Output the [x, y] coordinate of the center of the cell containing the given text.  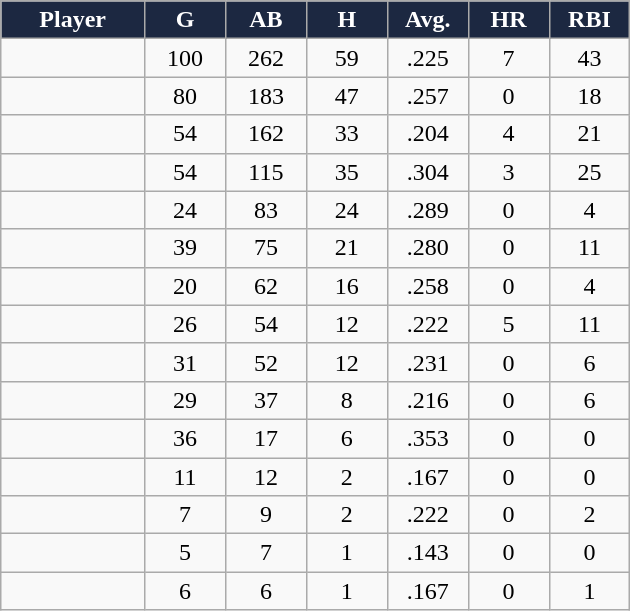
183 [266, 96]
HR [508, 20]
37 [266, 400]
Player [73, 20]
.225 [428, 58]
75 [266, 248]
.231 [428, 362]
.204 [428, 134]
59 [346, 58]
RBI [590, 20]
17 [266, 438]
3 [508, 172]
AB [266, 20]
H [346, 20]
.216 [428, 400]
.143 [428, 553]
115 [266, 172]
62 [266, 286]
26 [186, 324]
9 [266, 515]
8 [346, 400]
52 [266, 362]
.289 [428, 210]
.280 [428, 248]
G [186, 20]
100 [186, 58]
.257 [428, 96]
35 [346, 172]
.353 [428, 438]
18 [590, 96]
262 [266, 58]
83 [266, 210]
33 [346, 134]
20 [186, 286]
25 [590, 172]
162 [266, 134]
47 [346, 96]
31 [186, 362]
43 [590, 58]
.258 [428, 286]
39 [186, 248]
16 [346, 286]
36 [186, 438]
.304 [428, 172]
29 [186, 400]
80 [186, 96]
Avg. [428, 20]
